Provide the (X, Y) coordinate of the cell's center where the given text is located.  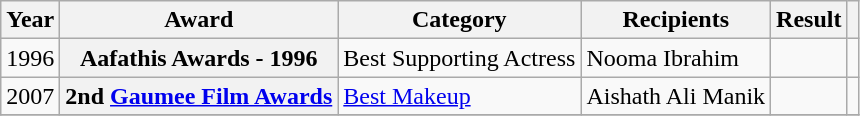
Recipients (676, 20)
2007 (30, 96)
Best Makeup (460, 96)
Best Supporting Actress (460, 58)
1996 (30, 58)
Category (460, 20)
Result (809, 20)
Nooma Ibrahim (676, 58)
Aafathis Awards - 1996 (199, 58)
2nd Gaumee Film Awards (199, 96)
Award (199, 20)
Aishath Ali Manik (676, 96)
Year (30, 20)
